Capture the cell that displays the provided text and extract its (X, Y) central coordinate. 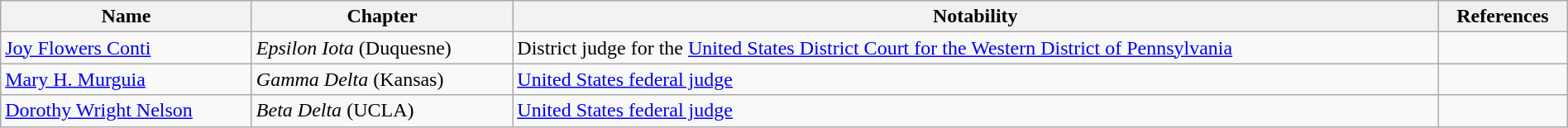
Gamma Delta (Kansas) (382, 79)
Notability (976, 17)
Chapter (382, 17)
References (1503, 17)
District judge for the United States District Court for the Western District of Pennsylvania (976, 48)
Beta Delta (UCLA) (382, 111)
Epsilon Iota (Duquesne) (382, 48)
Name (127, 17)
Dorothy Wright Nelson (127, 111)
Mary H. Murguia (127, 79)
Joy Flowers Conti (127, 48)
